Return the (x, y) coordinate for the center point of the cell that contains the specified text.  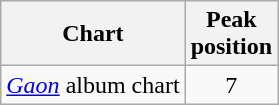
Gaon album chart (93, 85)
7 (231, 85)
Peakposition (231, 34)
Chart (93, 34)
